Provide the (X, Y) coordinate of the cell's center where the given text is located.  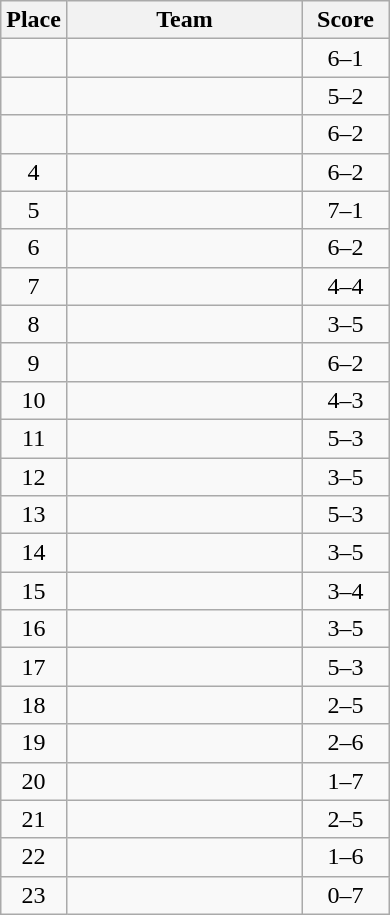
Place (34, 20)
19 (34, 743)
17 (34, 667)
4–4 (346, 286)
Score (346, 20)
15 (34, 591)
9 (34, 362)
8 (34, 324)
22 (34, 857)
0–7 (346, 895)
12 (34, 477)
7–1 (346, 210)
13 (34, 515)
10 (34, 400)
21 (34, 819)
5–2 (346, 96)
Team (184, 20)
11 (34, 438)
3–4 (346, 591)
1–6 (346, 857)
5 (34, 210)
14 (34, 553)
6 (34, 248)
18 (34, 705)
1–7 (346, 781)
20 (34, 781)
6–1 (346, 58)
4–3 (346, 400)
7 (34, 286)
23 (34, 895)
2–6 (346, 743)
4 (34, 172)
16 (34, 629)
